Extract the [x, y] coordinate from the center of the cell holding the provided text.  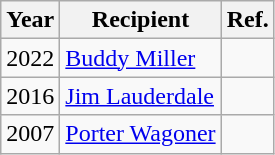
Buddy Miller [140, 58]
2022 [30, 58]
2016 [30, 96]
Porter Wagoner [140, 134]
Recipient [140, 20]
Year [30, 20]
2007 [30, 134]
Jim Lauderdale [140, 96]
Ref. [248, 20]
